Capture the cell that displays the provided text and extract its (x, y) central coordinate. 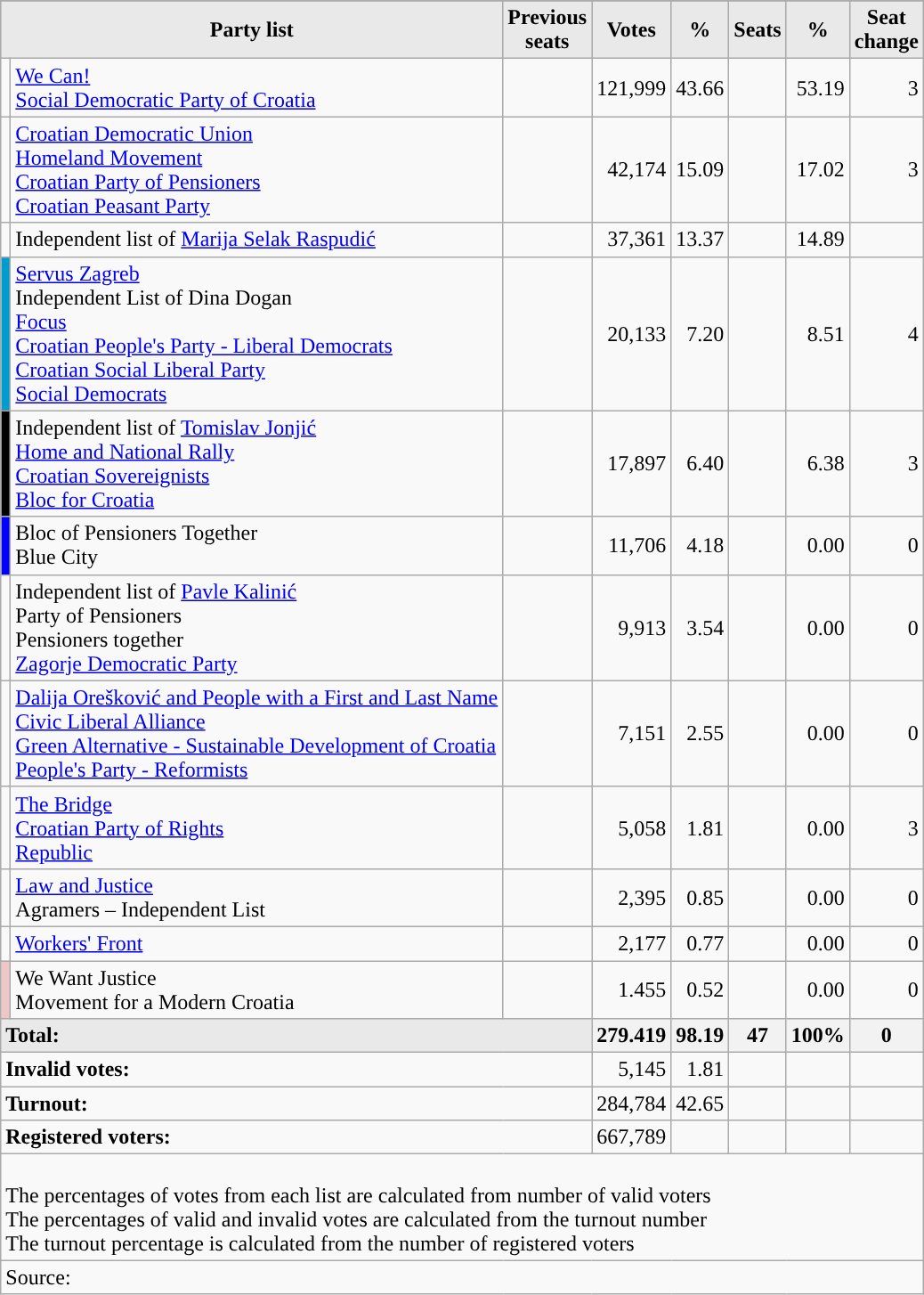
667,789 (632, 1137)
8.51 (817, 333)
We Want Justice Movement for a Modern Croatia (256, 989)
Turnout: (296, 1104)
Servus Zagreb Independent List of Dina Dogan Focus Croatian People's Party - Liberal Democrats Croatian Social Liberal Party Social Democrats (256, 333)
5,058 (632, 827)
Total: (296, 1036)
Source: (463, 1277)
Votes (632, 30)
42.65 (700, 1104)
Registered voters: (296, 1137)
2,395 (632, 898)
6.38 (817, 463)
284,784 (632, 1104)
7,151 (632, 734)
11,706 (632, 545)
100% (817, 1036)
13.37 (700, 240)
0.77 (700, 943)
Independent list of Pavle Kalinić Party of Pensioners Pensioners together Zagorje Democratic Party (256, 627)
Seats (758, 30)
Workers' Front (256, 943)
Previousseats (547, 30)
0.85 (700, 898)
14.89 (817, 240)
47 (758, 1036)
9,913 (632, 627)
Bloc of Pensioners Together Blue City (256, 545)
3.54 (700, 627)
43.66 (700, 87)
Seatchange (887, 30)
98.19 (700, 1036)
The Bridge Croatian Party of Rights Republic (256, 827)
37,361 (632, 240)
42,174 (632, 169)
2,177 (632, 943)
Independent list of Tomislav Jonjić Home and National Rally Croatian Sovereignists Bloc for Croatia (256, 463)
Party list (252, 30)
121,999 (632, 87)
Independent list of Marija Selak Raspudić (256, 240)
Invalid votes: (296, 1070)
5,145 (632, 1070)
279.419 (632, 1036)
Croatian Democratic Union Homeland Movement Croatian Party of Pensioners Croatian Peasant Party (256, 169)
2.55 (700, 734)
4.18 (700, 545)
4 (887, 333)
We Can! Social Democratic Party of Croatia (256, 87)
15.09 (700, 169)
17,897 (632, 463)
Law and Justice Agramers – Independent List (256, 898)
0.52 (700, 989)
7.20 (700, 333)
20,133 (632, 333)
53.19 (817, 87)
1.455 (632, 989)
17.02 (817, 169)
6.40 (700, 463)
